For the text-containing cell, return its midpoint in (X, Y) coordinate format. 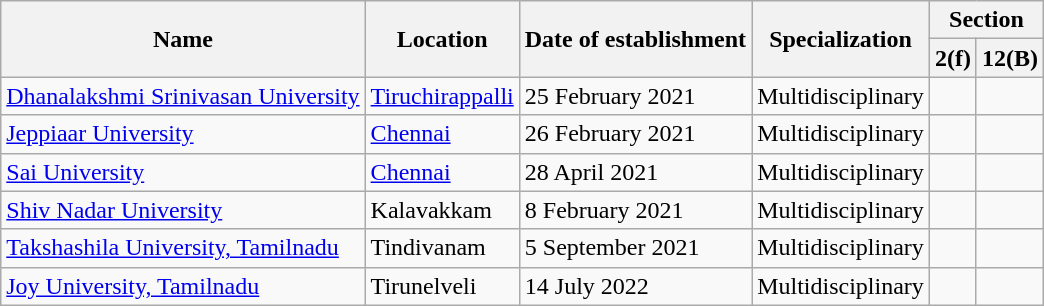
Joy University, Tamilnadu (183, 286)
5 September 2021 (635, 248)
Date of establishment (635, 39)
Location (442, 39)
Tindivanam (442, 248)
28 April 2021 (635, 172)
Jeppiaar University (183, 134)
Section (986, 20)
14 July 2022 (635, 286)
Tirunelveli (442, 286)
Tiruchirappalli (442, 96)
25 February 2021 (635, 96)
12(B) (1010, 58)
Kalavakkam (442, 210)
Takshashila University, Tamilnadu (183, 248)
Shiv Nadar University (183, 210)
26 February 2021 (635, 134)
Name (183, 39)
2(f) (952, 58)
Specialization (841, 39)
Dhanalakshmi Srinivasan University (183, 96)
8 February 2021 (635, 210)
Sai University (183, 172)
